Provide the [x, y] coordinate of the cell's center where the given text is located.  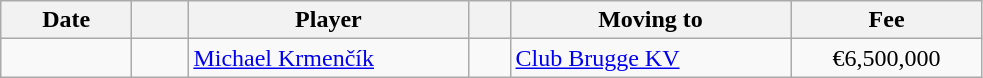
Moving to [650, 20]
Fee [886, 20]
Club Brugge KV [650, 58]
Michael Krmenčík [328, 58]
Player [328, 20]
€6,500,000 [886, 58]
Date [66, 20]
